For the text-containing cell, return its midpoint in (x, y) coordinate format. 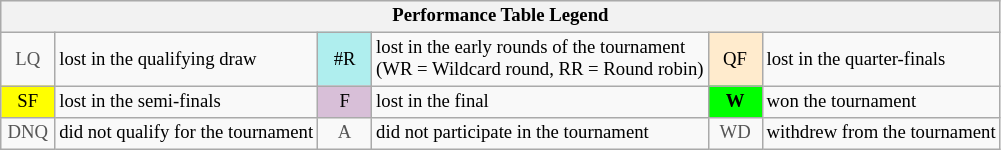
lost in the early rounds of the tournament(WR = Wildcard round, RR = Round robin) (540, 60)
W (735, 102)
lost in the final (540, 102)
LQ (28, 60)
did not participate in the tournament (540, 134)
did not qualify for the tournament (186, 134)
lost in the qualifying draw (186, 60)
lost in the semi-finals (186, 102)
WD (735, 134)
SF (28, 102)
#R (345, 60)
A (345, 134)
won the tournament (881, 102)
F (345, 102)
DNQ (28, 134)
lost in the quarter-finals (881, 60)
Performance Table Legend (500, 16)
QF (735, 60)
withdrew from the tournament (881, 134)
